Output the (X, Y) coordinate of the center of the cell containing the given text.  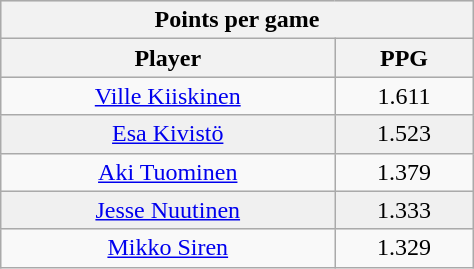
1.611 (404, 96)
Jesse Nuutinen (168, 210)
1.379 (404, 172)
1.329 (404, 248)
1.333 (404, 210)
Mikko Siren (168, 248)
Ville Kiiskinen (168, 96)
1.523 (404, 134)
Aki Tuominen (168, 172)
PPG (404, 58)
Player (168, 58)
Esa Kivistö (168, 134)
Points per game (237, 20)
